Detect which cell encompasses the target text, then output its [X, Y] center coordinate. 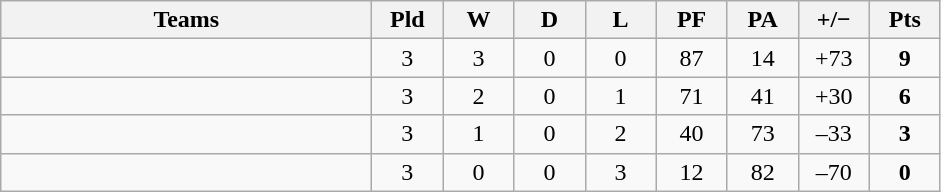
+73 [834, 58]
+30 [834, 96]
PF [692, 20]
73 [762, 134]
Pts [904, 20]
9 [904, 58]
W [478, 20]
+/− [834, 20]
12 [692, 172]
–33 [834, 134]
L [620, 20]
PA [762, 20]
41 [762, 96]
Pld [408, 20]
82 [762, 172]
Teams [186, 20]
D [550, 20]
71 [692, 96]
6 [904, 96]
14 [762, 58]
–70 [834, 172]
87 [692, 58]
40 [692, 134]
